Find where the given text appears and provide that cell's center as [x, y] coordinate. 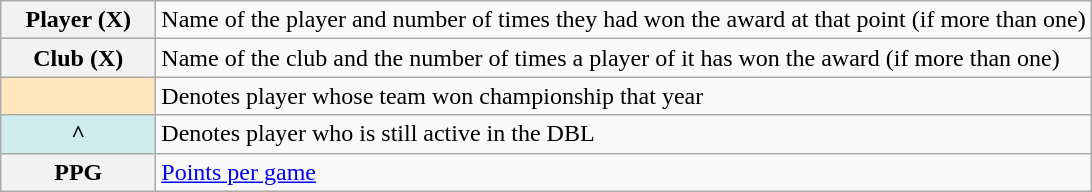
Club (X) [78, 58]
PPG [78, 172]
^ [78, 134]
Name of the club and the number of times a player of it has won the award (if more than one) [624, 58]
Name of the player and number of times they had won the award at that point (if more than one) [624, 20]
Denotes player who is still active in the DBL [624, 134]
Points per game [624, 172]
Player (X) [78, 20]
Denotes player whose team won championship that year [624, 96]
